Locate the cell with the specified text and output its (x, y) center coordinate. 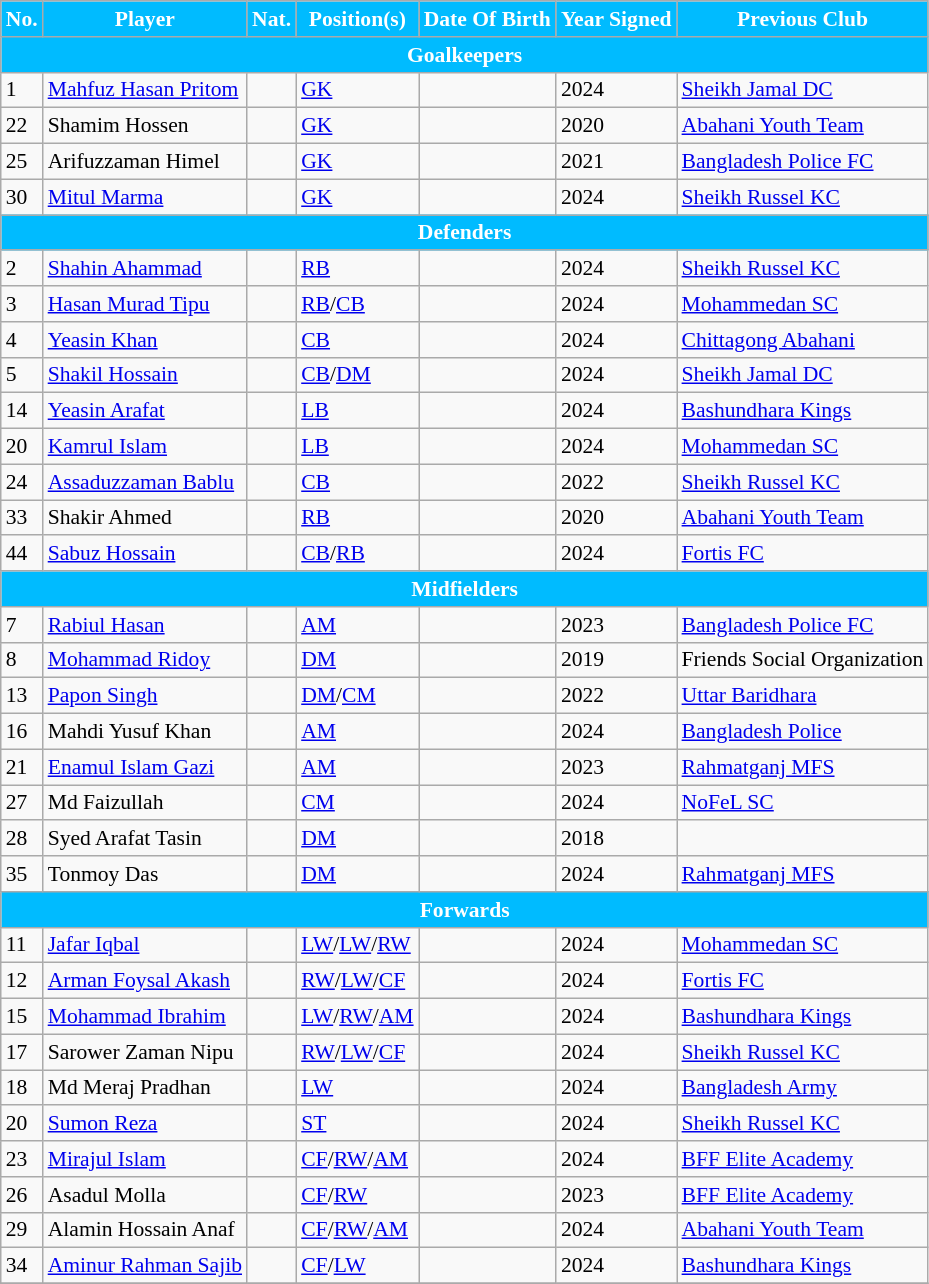
ST (357, 1124)
Alamin Hossain Anaf (145, 1230)
29 (22, 1230)
Goalkeepers (465, 55)
Shakil Hossain (145, 375)
Mohammad Ridoy (145, 660)
4 (22, 340)
Papon Singh (145, 696)
Nat. (272, 19)
33 (22, 518)
Sabuz Hossain (145, 554)
Shahin Ahammad (145, 269)
Position(s) (357, 19)
2021 (616, 162)
LW/RW/AM (357, 1017)
Bangladesh Army (803, 1088)
LW/LW/RW (357, 945)
Assaduzzaman Bablu (145, 482)
Hasan Murad Tipu (145, 304)
RB/CB (357, 304)
14 (22, 411)
Enamul Islam Gazi (145, 767)
Yeasin Arafat (145, 411)
CB/DM (357, 375)
Bangladesh Police (803, 732)
Mahfuz Hasan Pritom (145, 90)
Sarower Zaman Nipu (145, 1052)
3 (22, 304)
CF/LW (357, 1266)
8 (22, 660)
Mirajul Islam (145, 1159)
Shamim Hossen (145, 126)
Jafar Iqbal (145, 945)
LW (357, 1088)
Arman Foysal Akash (145, 981)
28 (22, 839)
Player (145, 19)
11 (22, 945)
Md Faizullah (145, 803)
CF/RW (357, 1195)
Defenders (465, 233)
34 (22, 1266)
7 (22, 625)
Mohammad Ibrahim (145, 1017)
Shakir Ahmed (145, 518)
22 (22, 126)
DM/CM (357, 696)
24 (22, 482)
Mahdi Yusuf Khan (145, 732)
2 (22, 269)
Tonmoy Das (145, 874)
Md Meraj Pradhan (145, 1088)
CB/RB (357, 554)
44 (22, 554)
CM (357, 803)
Arifuzzaman Himel (145, 162)
23 (22, 1159)
Date Of Birth (488, 19)
Year Signed (616, 19)
Syed Arafat Tasin (145, 839)
2018 (616, 839)
18 (22, 1088)
12 (22, 981)
Uttar Baridhara (803, 696)
16 (22, 732)
No. (22, 19)
Asadul Molla (145, 1195)
17 (22, 1052)
1 (22, 90)
13 (22, 696)
35 (22, 874)
Sumon Reza (145, 1124)
Midfielders (465, 589)
25 (22, 162)
26 (22, 1195)
Aminur Rahman Sajib (145, 1266)
Forwards (465, 910)
Friends Social Organization (803, 660)
Rabiul Hasan (145, 625)
30 (22, 197)
21 (22, 767)
NoFeL SC (803, 803)
Kamrul Islam (145, 447)
Previous Club (803, 19)
Yeasin Khan (145, 340)
15 (22, 1017)
2019 (616, 660)
27 (22, 803)
5 (22, 375)
Chittagong Abahani (803, 340)
Mitul Marma (145, 197)
